Capture the cell that displays the provided text and extract its (x, y) central coordinate. 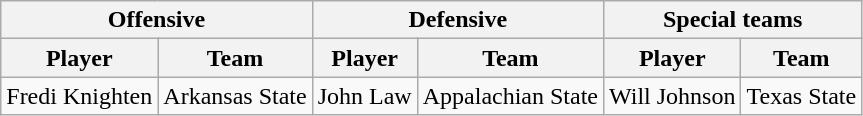
Arkansas State (235, 96)
Special teams (733, 20)
Will Johnson (672, 96)
Defensive (458, 20)
Fredi Knighten (80, 96)
John Law (364, 96)
Texas State (802, 96)
Offensive (156, 20)
Appalachian State (510, 96)
